Extract the (x, y) coordinate from the center of the cell holding the provided text.  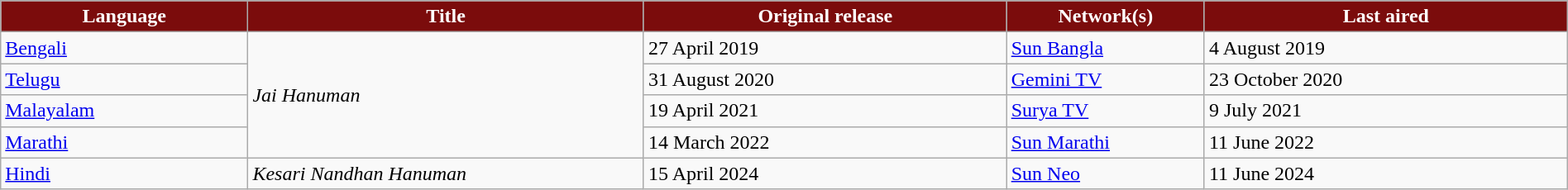
31 August 2020 (825, 79)
4 August 2019 (1386, 48)
Original release (825, 17)
14 March 2022 (825, 142)
Hindi (124, 173)
Surya TV (1105, 111)
Malayalam (124, 111)
Title (447, 17)
Jai Hanuman (447, 95)
Sun Marathi (1105, 142)
11 June 2022 (1386, 142)
Last aired (1386, 17)
Kesari Nandhan Hanuman (447, 173)
Network(s) (1105, 17)
9 July 2021 (1386, 111)
Bengali (124, 48)
Telugu (124, 79)
Language (124, 17)
15 April 2024 (825, 173)
23 October 2020 (1386, 79)
19 April 2021 (825, 111)
27 April 2019 (825, 48)
Sun Bangla (1105, 48)
11 June 2024 (1386, 173)
Sun Neo (1105, 173)
Gemini TV (1105, 79)
Marathi (124, 142)
